For the text-containing cell, return its midpoint in [x, y] coordinate format. 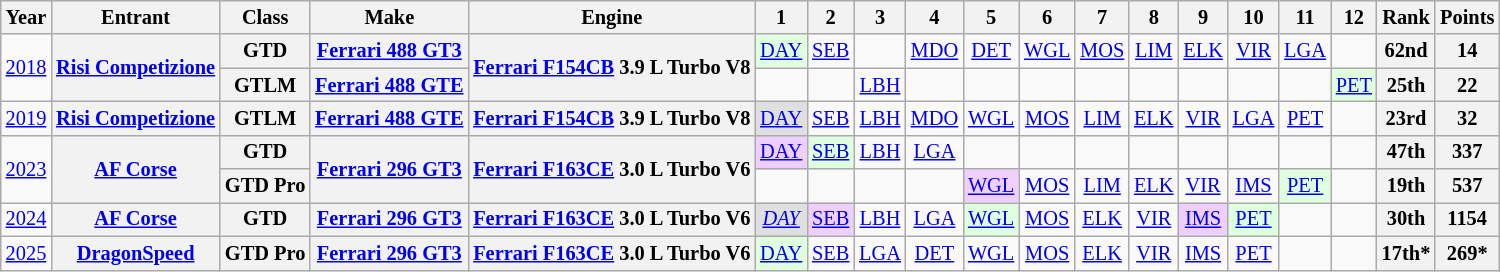
337 [1467, 152]
5 [991, 17]
14 [1467, 51]
8 [1154, 17]
2018 [26, 68]
30th [1406, 219]
2019 [26, 118]
Class [265, 17]
9 [1202, 17]
10 [1254, 17]
Entrant [136, 17]
2024 [26, 219]
2 [830, 17]
25th [1406, 85]
2025 [26, 253]
62nd [1406, 51]
11 [1305, 17]
Year [26, 17]
2023 [26, 168]
Make [389, 17]
Rank [1406, 17]
19th [1406, 186]
12 [1354, 17]
23rd [1406, 118]
3 [880, 17]
32 [1467, 118]
1 [781, 17]
269* [1467, 253]
7 [1102, 17]
4 [934, 17]
22 [1467, 85]
Points [1467, 17]
Ferrari 488 GT3 [389, 51]
6 [1047, 17]
1154 [1467, 219]
537 [1467, 186]
47th [1406, 152]
17th* [1406, 253]
DragonSpeed [136, 253]
Engine [612, 17]
